Detect which cell encompasses the target text, then output its [X, Y] center coordinate. 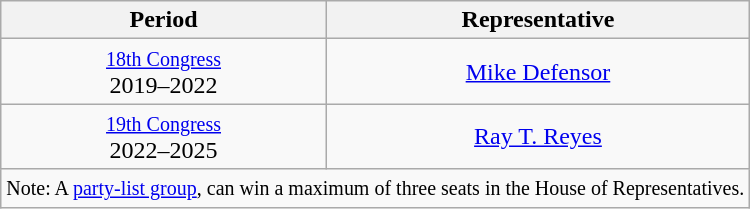
Mike Defensor [538, 72]
18th Congress2019–2022 [164, 72]
Ray T. Reyes [538, 136]
Representative [538, 20]
19th Congress2022–2025 [164, 136]
Period [164, 20]
Note: A party-list group, can win a maximum of three seats in the House of Representatives. [376, 188]
